Determine the [x, y] coordinate at the center of the cell enclosing the given text.  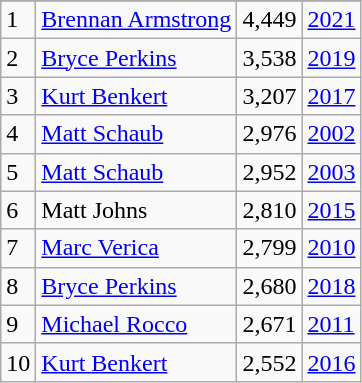
3 [18, 96]
2,552 [270, 362]
8 [18, 286]
10 [18, 362]
2,799 [270, 248]
2019 [332, 58]
2015 [332, 210]
2,810 [270, 210]
1 [18, 20]
6 [18, 210]
2 [18, 58]
Matt Johns [136, 210]
Michael Rocco [136, 324]
Marc Verica [136, 248]
4 [18, 134]
2002 [332, 134]
2017 [332, 96]
2,680 [270, 286]
7 [18, 248]
Brennan Armstrong [136, 20]
5 [18, 172]
2011 [332, 324]
2010 [332, 248]
3,207 [270, 96]
2,952 [270, 172]
3,538 [270, 58]
2003 [332, 172]
2018 [332, 286]
4,449 [270, 20]
2,671 [270, 324]
2021 [332, 20]
2,976 [270, 134]
2016 [332, 362]
9 [18, 324]
